Scan for the cell matching the given text and deliver its [x, y] coordinate at center. 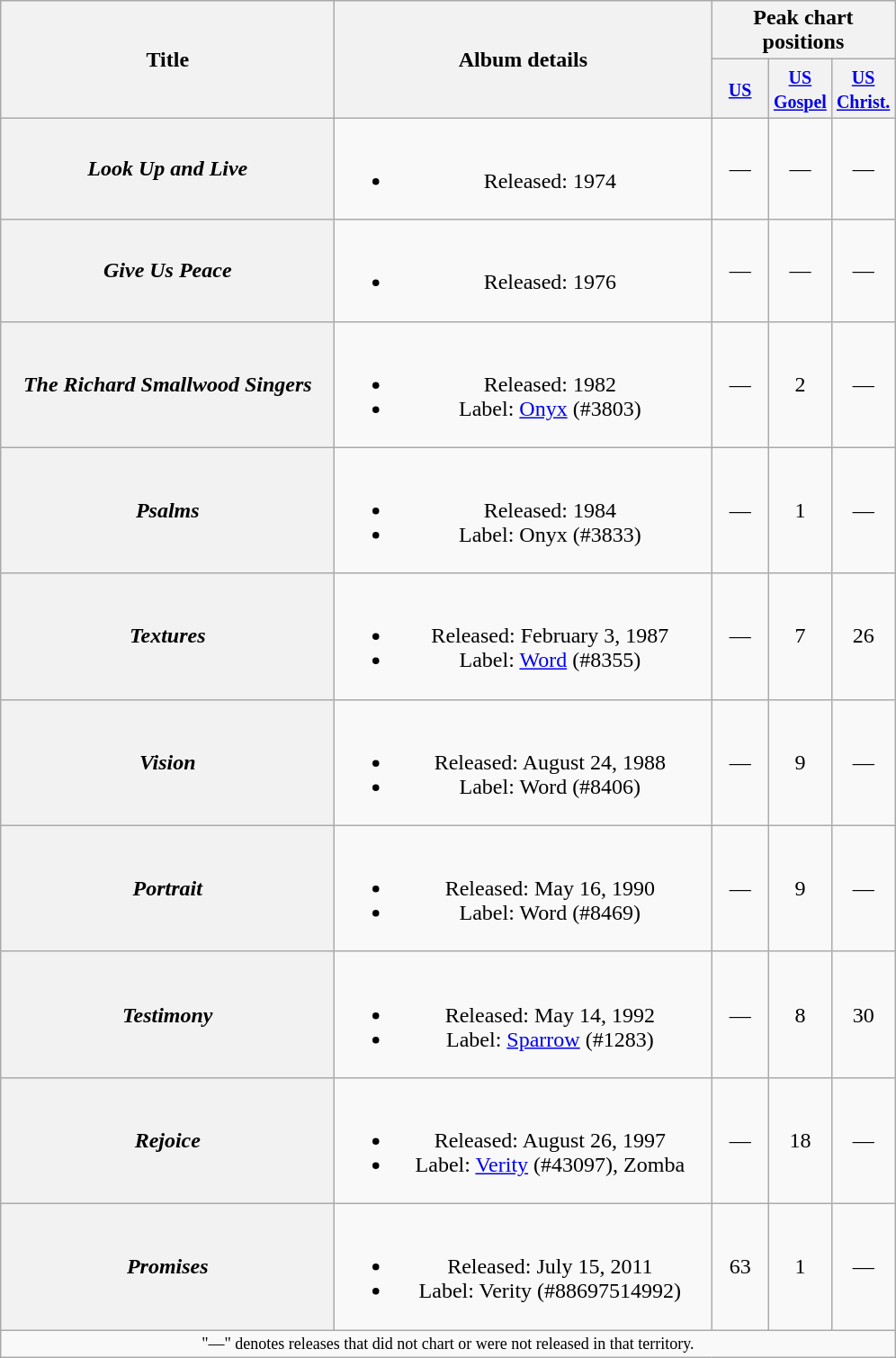
The Richard Smallwood Singers [167, 384]
US Christ. [864, 88]
26 [864, 636]
Released: July 15, 2011Label: Verity (#88697514992) [524, 1266]
Psalms [167, 510]
Promises [167, 1266]
Testimony [167, 1014]
Peak chart positions [803, 31]
Released: May 14, 1992Label: Sparrow (#1283) [524, 1014]
8 [800, 1014]
Give Us Peace [167, 270]
Look Up and Live [167, 169]
Title [167, 59]
Released: 1984Label: Onyx (#3833) [524, 510]
Album details [524, 59]
30 [864, 1014]
2 [800, 384]
Released: August 26, 1997Label: Verity (#43097), Zomba [524, 1140]
Vision [167, 762]
Portrait [167, 888]
18 [800, 1140]
Released: May 16, 1990Label: Word (#8469) [524, 888]
Released: 1982Label: Onyx (#3803) [524, 384]
US [740, 88]
Released: February 3, 1987Label: Word (#8355) [524, 636]
Textures [167, 636]
Released: 1974 [524, 169]
"—" denotes releases that did not chart or were not released in that territory. [448, 1345]
Rejoice [167, 1140]
US Gospel [800, 88]
7 [800, 636]
Released: 1976 [524, 270]
63 [740, 1266]
Released: August 24, 1988Label: Word (#8406) [524, 762]
